Return [x, y] of the center of cell containing provided text 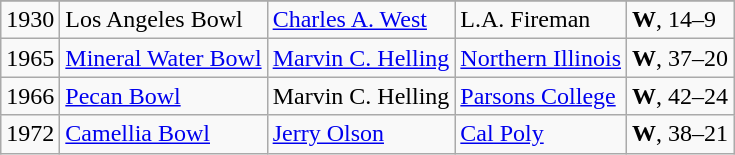
L.A. Fireman [541, 20]
Los Angeles Bowl [164, 20]
W, 37–20 [680, 58]
Mineral Water Bowl [164, 58]
1965 [30, 58]
Cal Poly [541, 134]
Northern Illinois [541, 58]
W, 38–21 [680, 134]
Parsons College [541, 96]
Jerry Olson [361, 134]
Charles A. West [361, 20]
1966 [30, 96]
W, 42–24 [680, 96]
Pecan Bowl [164, 96]
Camellia Bowl [164, 134]
W, 14–9 [680, 20]
1930 [30, 20]
1972 [30, 134]
